Detect which cell encompasses the target text, then output its (X, Y) center coordinate. 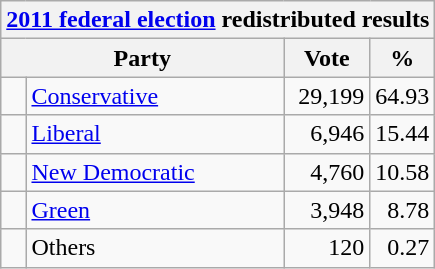
3,948 (327, 210)
% (402, 58)
Liberal (155, 134)
120 (327, 248)
64.93 (402, 96)
15.44 (402, 134)
4,760 (327, 172)
0.27 (402, 248)
2011 federal election redistributed results (218, 20)
New Democratic (155, 172)
Others (155, 248)
29,199 (327, 96)
Green (155, 210)
6,946 (327, 134)
Party (142, 58)
Vote (327, 58)
8.78 (402, 210)
Conservative (155, 96)
10.58 (402, 172)
